From the cell containing the given text, extract its center point as [x, y] coordinate. 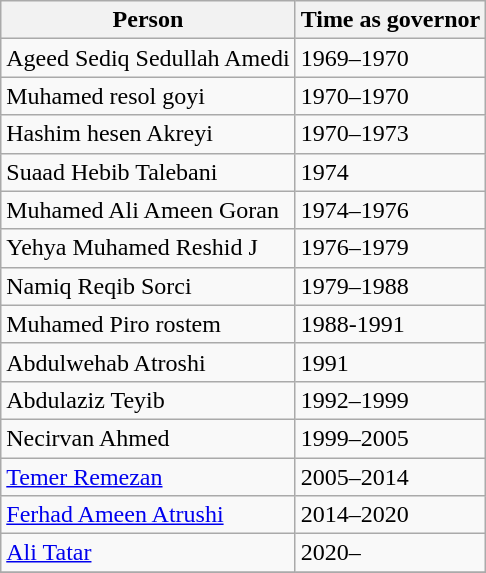
1970–1970 [390, 96]
Temer Remezan [148, 477]
Ali Tatar [148, 553]
Namiq Reqib Sorci [148, 286]
Hashim hesen Akreyi [148, 134]
1991 [390, 362]
1988-1991 [390, 324]
Abdulwehab Atroshi [148, 362]
Yehya Muhamed Reshid J [148, 248]
1974–1976 [390, 210]
1969–1970 [390, 58]
1976–1979 [390, 248]
Time as governor [390, 20]
Suaad Hebib Talebani [148, 172]
Person [148, 20]
1974 [390, 172]
Muhamed Ali Ameen Goran [148, 210]
Muhamed resol goyi [148, 96]
2014–2020 [390, 515]
Ferhad Ameen Atrushi [148, 515]
1992–1999 [390, 400]
1970–1973 [390, 134]
1979–1988 [390, 286]
1999–2005 [390, 438]
Abdulaziz Teyib [148, 400]
Muhamed Piro rostem [148, 324]
2020– [390, 553]
Ageed Sediq Sedullah Amedi [148, 58]
2005–2014 [390, 477]
Necirvan Ahmed [148, 438]
